Scan for the cell matching the given text and deliver its (X, Y) coordinate at center. 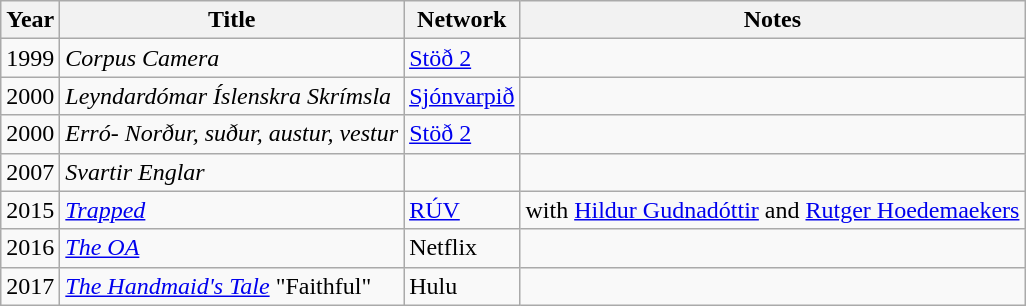
2007 (30, 172)
The OA (232, 248)
Netflix (462, 248)
2015 (30, 210)
with Hildur Gudnadóttir and Rutger Hoedemaekers (772, 210)
Notes (772, 20)
Trapped (232, 210)
The Handmaid's Tale "Faithful" (232, 286)
Erró- Norður, suður, austur, vestur (232, 134)
Hulu (462, 286)
2017 (30, 286)
Corpus Camera (232, 58)
Sjónvarpið (462, 96)
Year (30, 20)
Network (462, 20)
1999 (30, 58)
Title (232, 20)
Svartir Englar (232, 172)
2016 (30, 248)
Leyndardómar Íslenskra Skrímsla (232, 96)
RÚV (462, 210)
